Extract the [x, y] coordinate from the center of the cell holding the provided text.  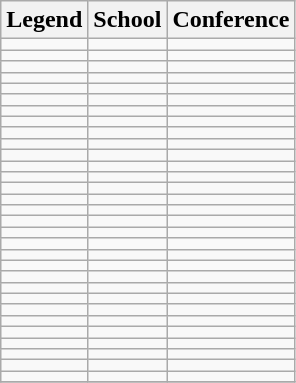
Legend [44, 20]
School [128, 20]
Conference [231, 20]
